Identify which cell holds the provided text, then report its (X, Y) central coordinate. 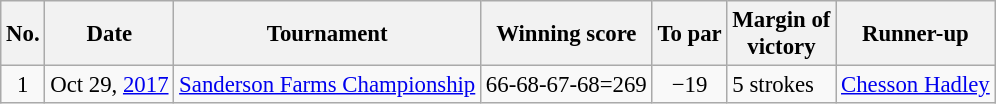
No. (23, 34)
Sanderson Farms Championship (328, 85)
1 (23, 85)
Date (110, 34)
Margin ofvictory (782, 34)
Tournament (328, 34)
Chesson Hadley (916, 85)
66-68-67-68=269 (567, 85)
Winning score (567, 34)
To par (690, 34)
Runner-up (916, 34)
Oct 29, 2017 (110, 85)
−19 (690, 85)
5 strokes (782, 85)
